From the cell containing the given text, extract its center point as (x, y) coordinate. 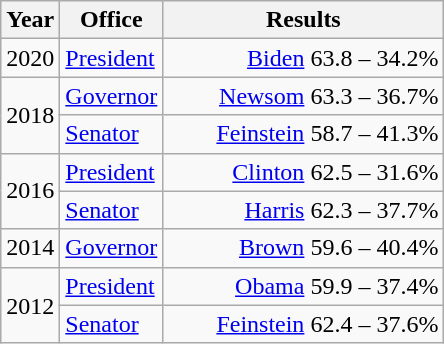
Feinstein 58.7 – 41.3% (304, 134)
Feinstein 62.4 – 37.6% (304, 324)
2012 (30, 305)
Brown 59.6 – 40.4% (304, 248)
2018 (30, 115)
Results (304, 20)
2014 (30, 248)
2020 (30, 58)
Newsom 63.3 – 36.7% (304, 96)
Obama 59.9 – 37.4% (304, 286)
Harris 62.3 – 37.7% (304, 210)
Year (30, 20)
2016 (30, 191)
Biden 63.8 – 34.2% (304, 58)
Office (112, 20)
Clinton 62.5 – 31.6% (304, 172)
